Pinpoint the cell where the given text exists, returning its [X, Y] midpoint coordinate. 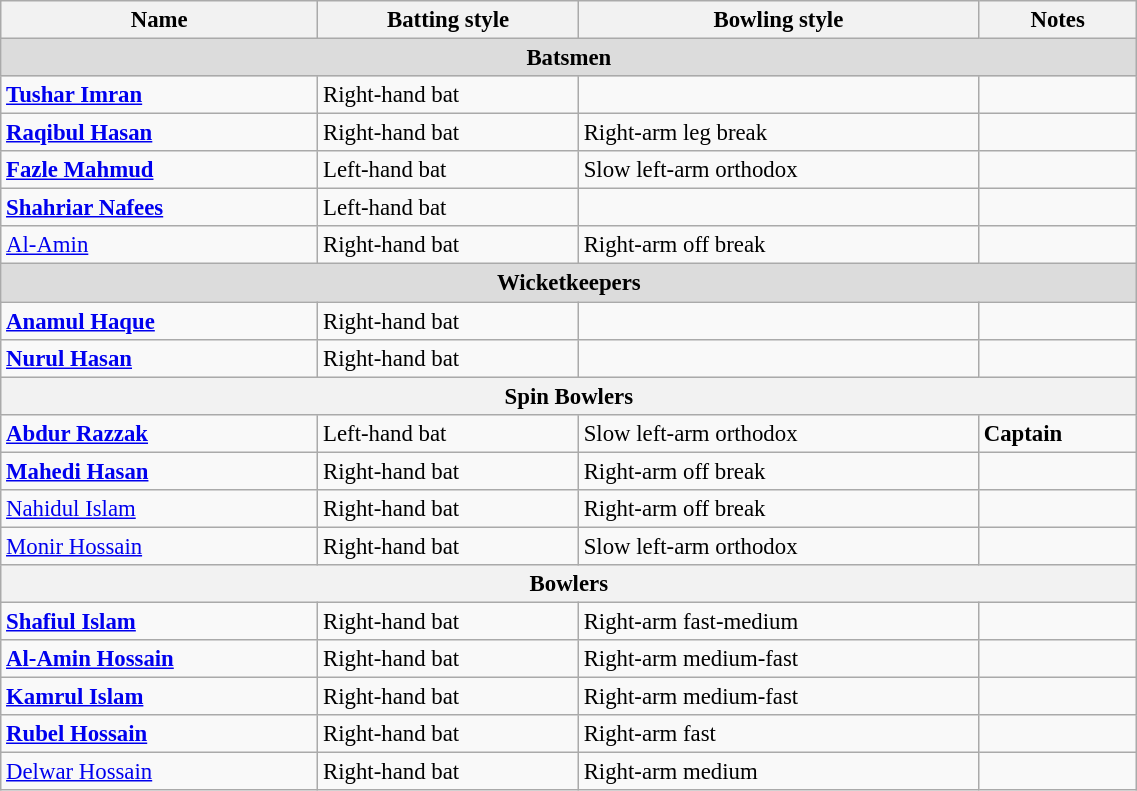
Shahriar Nafees [160, 208]
Anamul Haque [160, 321]
Delwar Hossain [160, 772]
Batting style [448, 20]
Kamrul Islam [160, 697]
Mahedi Hasan [160, 471]
Right-arm leg break [778, 133]
Bowlers [569, 584]
Fazle Mahmud [160, 170]
Rubel Hossain [160, 734]
Abdur Razzak [160, 433]
Right-arm fast [778, 734]
Al-Amin [160, 245]
Right-arm medium [778, 772]
Bowling style [778, 20]
Right-arm fast-medium [778, 621]
Captain [1057, 433]
Spin Bowlers [569, 396]
Nurul Hasan [160, 358]
Shafiul Islam [160, 621]
Tushar Imran [160, 95]
Name [160, 20]
Raqibul Hasan [160, 133]
Al-Amin Hossain [160, 659]
Wicketkeepers [569, 283]
Batsmen [569, 58]
Nahidul Islam [160, 509]
Notes [1057, 20]
Monir Hossain [160, 546]
